From the cell containing the given text, extract its center point as [x, y] coordinate. 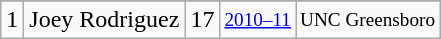
17 [202, 20]
1 [12, 20]
2010–11 [258, 20]
UNC Greensboro [368, 20]
Joey Rodriguez [104, 20]
